Pinpoint the cell where the given text exists, returning its [x, y] midpoint coordinate. 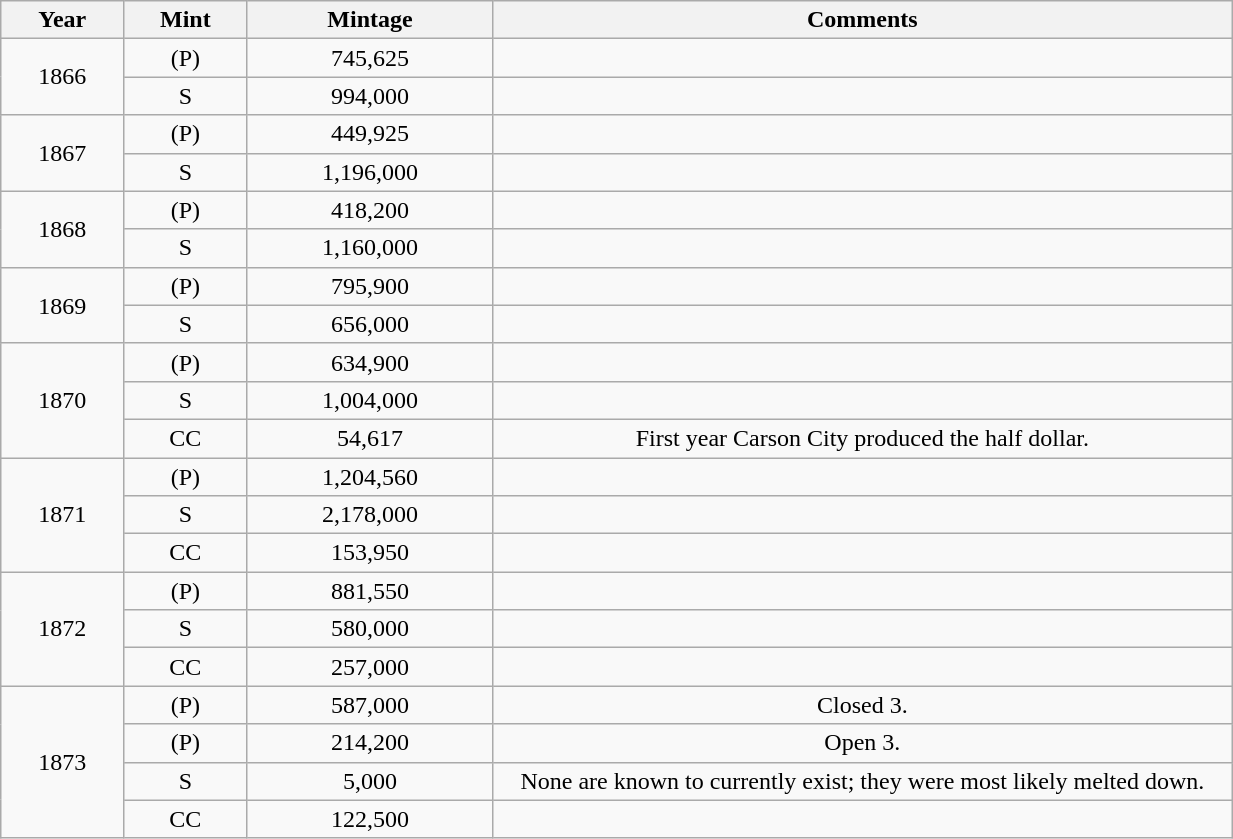
Comments [862, 20]
2,178,000 [370, 515]
Mintage [370, 20]
Open 3. [862, 743]
745,625 [370, 58]
153,950 [370, 553]
1,004,000 [370, 400]
1866 [62, 77]
1,160,000 [370, 248]
54,617 [370, 438]
1870 [62, 400]
418,200 [370, 210]
1867 [62, 153]
587,000 [370, 705]
994,000 [370, 96]
634,900 [370, 362]
214,200 [370, 743]
1868 [62, 229]
Mint [186, 20]
First year Carson City produced the half dollar. [862, 438]
1,196,000 [370, 172]
1869 [62, 305]
1871 [62, 515]
122,500 [370, 819]
5,000 [370, 781]
580,000 [370, 629]
1872 [62, 629]
656,000 [370, 324]
881,550 [370, 591]
None are known to currently exist; they were most likely melted down. [862, 781]
1,204,560 [370, 477]
Closed 3. [862, 705]
1873 [62, 762]
449,925 [370, 134]
Year [62, 20]
795,900 [370, 286]
257,000 [370, 667]
